From the cell containing the given text, extract its center point as (X, Y) coordinate. 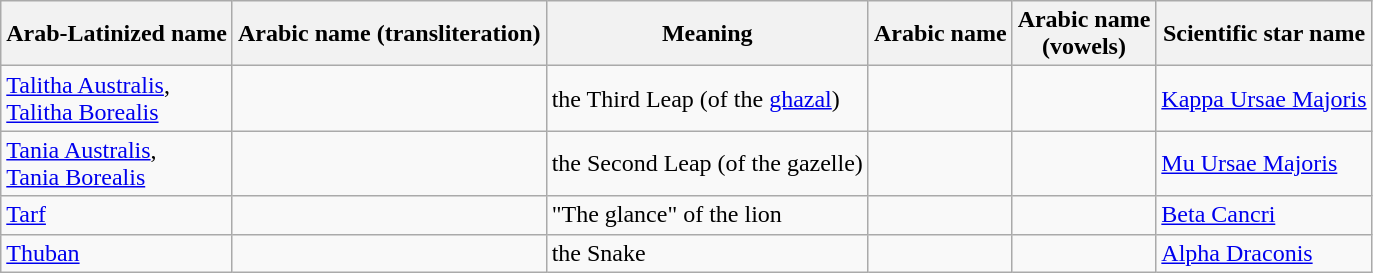
Scientific star name (1264, 34)
Mu Ursae Majoris (1264, 164)
Talitha Australis, Talitha Borealis (117, 98)
Kappa Ursae Majoris (1264, 98)
the Third Leap (of the ghazal) (707, 98)
Arabic name (transliteration) (389, 34)
Thuban (117, 253)
Meaning (707, 34)
Arabic name (940, 34)
Arabic name(vowels) (1084, 34)
Tania Australis, Tania Borealis (117, 164)
the Snake (707, 253)
Arab-Latinized name (117, 34)
Alpha Draconis (1264, 253)
the Second Leap (of the gazelle) (707, 164)
Tarf (117, 215)
Beta Cancri (1264, 215)
"The glance" of the lion (707, 215)
